From the cell containing the given text, extract its center point as [x, y] coordinate. 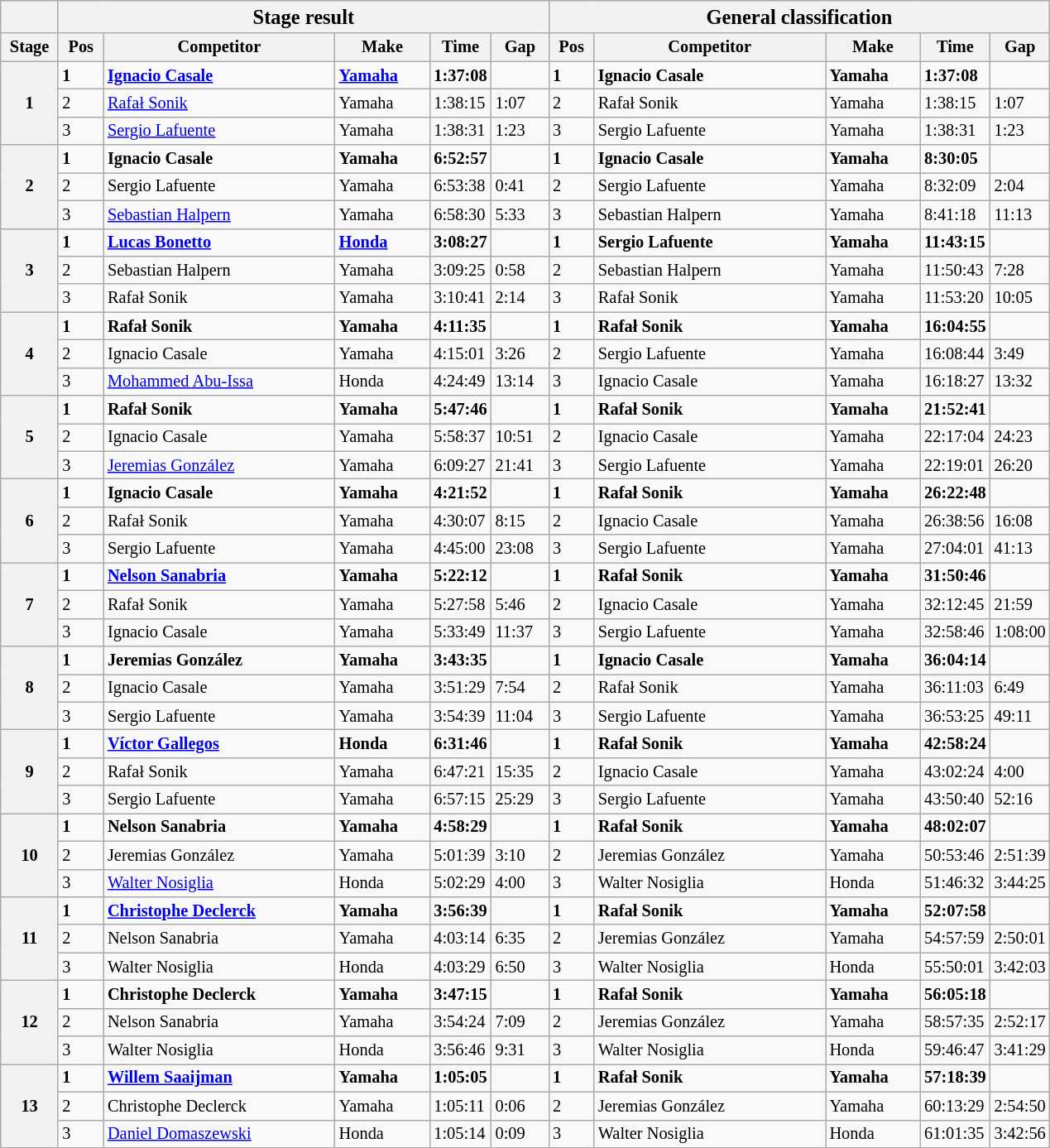
0:58 [520, 270]
0:41 [520, 186]
3:42:56 [1020, 1134]
60:13:29 [955, 1106]
6:31:46 [460, 743]
4:30:07 [460, 521]
54:57:59 [955, 939]
11:13 [1020, 214]
0:09 [520, 1134]
2:04 [1020, 186]
42:58:24 [955, 743]
4:03:14 [460, 939]
3:54:24 [460, 1022]
16:04:55 [955, 326]
3:41:29 [1020, 1050]
56:05:18 [955, 994]
23:08 [520, 549]
3:26 [520, 353]
Mohammed Abu-Issa [219, 382]
6:50 [520, 967]
55:50:01 [955, 967]
21:59 [1020, 604]
1:08:00 [1020, 632]
3:43:35 [460, 660]
8:32:09 [955, 186]
3:42:03 [1020, 967]
6:09:27 [460, 465]
3:08:27 [460, 243]
Stage result [303, 17]
10 [30, 854]
2:52:17 [1020, 1022]
2:51:39 [1020, 855]
3:56:39 [460, 910]
49:11 [1020, 716]
36:53:25 [955, 716]
Lucas Bonetto [219, 243]
6:58:30 [460, 214]
4:11:35 [460, 326]
16:08 [1020, 521]
6:35 [520, 939]
7:09 [520, 1022]
43:02:24 [955, 771]
Willem Saaijman [219, 1078]
21:52:41 [955, 410]
36:11:03 [955, 688]
9:31 [520, 1050]
11:50:43 [955, 270]
8:41:18 [955, 214]
22:17:04 [955, 437]
3:51:29 [460, 688]
25:29 [520, 800]
32:12:45 [955, 604]
52:07:58 [955, 910]
7:28 [1020, 270]
Víctor Gallegos [219, 743]
2:14 [520, 298]
26:22:48 [955, 492]
50:53:46 [955, 855]
2:50:01 [1020, 939]
1:05:14 [460, 1134]
59:46:47 [955, 1050]
13 [30, 1106]
3:09:25 [460, 270]
Daniel Domaszewski [219, 1134]
11:53:20 [955, 298]
61:01:35 [955, 1134]
51:46:32 [955, 883]
3:47:15 [460, 994]
4:21:52 [460, 492]
6 [30, 520]
52:16 [1020, 800]
3:10:41 [460, 298]
16:18:27 [955, 382]
8 [30, 687]
21:41 [520, 465]
26:20 [1020, 465]
24:23 [1020, 437]
57:18:39 [955, 1078]
6:52:57 [460, 159]
11:37 [520, 632]
58:57:35 [955, 1022]
5:33:49 [460, 632]
1:05:05 [460, 1078]
5:58:37 [460, 437]
11:43:15 [955, 243]
16:08:44 [955, 353]
General classification [799, 17]
5:01:39 [460, 855]
7 [30, 604]
22:19:01 [955, 465]
13:32 [1020, 382]
5:47:46 [460, 410]
1:05:11 [460, 1106]
32:58:46 [955, 632]
6:49 [1020, 688]
5:46 [520, 604]
4:03:29 [460, 967]
4:15:01 [460, 353]
3:44:25 [1020, 883]
9 [30, 771]
5 [30, 437]
5:33 [520, 214]
10:51 [520, 437]
13:14 [520, 382]
12 [30, 1021]
48:02:07 [955, 827]
6:53:38 [460, 186]
3:10 [520, 855]
8:15 [520, 521]
Stage [30, 47]
4:45:00 [460, 549]
41:13 [1020, 549]
4:24:49 [460, 382]
11:04 [520, 716]
5:22:12 [460, 576]
31:50:46 [955, 576]
10:05 [1020, 298]
15:35 [520, 771]
8:30:05 [955, 159]
43:50:40 [955, 800]
6:57:15 [460, 800]
0:06 [520, 1106]
4:58:29 [460, 827]
6:47:21 [460, 771]
5:27:58 [460, 604]
7:54 [520, 688]
4 [30, 354]
3:49 [1020, 353]
3:54:39 [460, 716]
27:04:01 [955, 549]
3:56:46 [460, 1050]
2:54:50 [1020, 1106]
26:38:56 [955, 521]
11 [30, 939]
36:04:14 [955, 660]
5:02:29 [460, 883]
